Provide the [X, Y] coordinate of the cell's center where the given text is located.  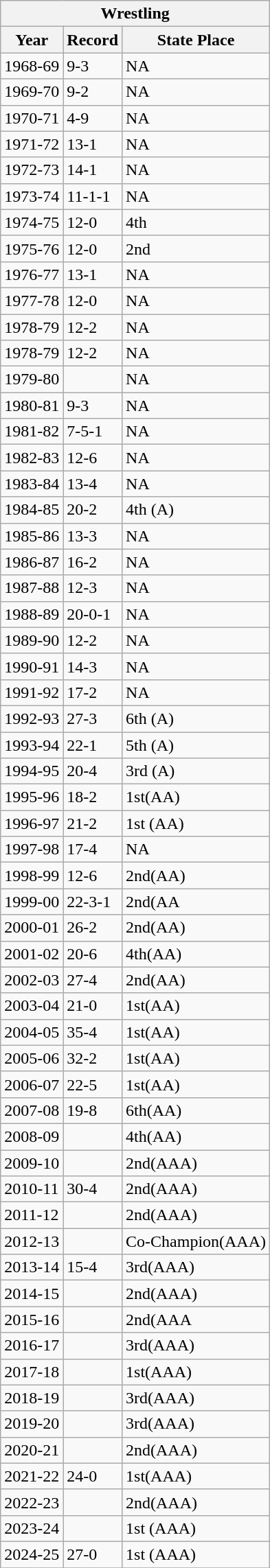
5th (A) [196, 745]
1996-97 [32, 823]
17-2 [93, 692]
7-5-1 [93, 432]
State Place [196, 40]
18-2 [93, 797]
1974-75 [32, 222]
2015-16 [32, 1320]
2021-22 [32, 1476]
2013-14 [32, 1267]
12-3 [93, 588]
11-1-1 [93, 196]
20-0-1 [93, 614]
30-4 [93, 1189]
1982-83 [32, 458]
2nd [196, 248]
1987-88 [32, 588]
27-4 [93, 980]
1985-86 [32, 536]
1984-85 [32, 510]
6th (A) [196, 718]
19-8 [93, 1110]
2017-18 [32, 1372]
2002-03 [32, 980]
4-9 [93, 118]
32-2 [93, 1058]
1998-99 [32, 876]
2008-09 [32, 1136]
20-6 [93, 954]
16-2 [93, 562]
1969-70 [32, 92]
21-0 [93, 1006]
26-2 [93, 928]
2019-20 [32, 1424]
14-3 [93, 666]
1999-00 [32, 902]
22-5 [93, 1084]
1970-71 [32, 118]
1977-78 [32, 301]
2006-07 [32, 1084]
1983-84 [32, 484]
21-2 [93, 823]
2012-13 [32, 1241]
1995-96 [32, 797]
2023-24 [32, 1528]
1990-91 [32, 666]
Wrestling [135, 14]
1st (AA) [196, 823]
1989-90 [32, 640]
2003-04 [32, 1006]
22-3-1 [93, 902]
35-4 [93, 1032]
Record [93, 40]
1991-92 [32, 692]
1993-94 [32, 745]
1972-73 [32, 170]
2024-25 [32, 1554]
15-4 [93, 1267]
22-1 [93, 745]
1979-80 [32, 379]
14-1 [93, 170]
2004-05 [32, 1032]
27-0 [93, 1554]
9-2 [93, 92]
1968-69 [32, 66]
13-4 [93, 484]
2022-23 [32, 1502]
1976-77 [32, 274]
1975-76 [32, 248]
24-0 [93, 1476]
2001-02 [32, 954]
1986-87 [32, 562]
2011-12 [32, 1215]
2014-15 [32, 1294]
1994-95 [32, 771]
20-2 [93, 510]
1992-93 [32, 718]
13-3 [93, 536]
Year [32, 40]
2020-21 [32, 1450]
1997-98 [32, 850]
4th (A) [196, 510]
Co-Champion(AAA) [196, 1241]
2000-01 [32, 928]
20-4 [93, 771]
2010-11 [32, 1189]
2005-06 [32, 1058]
2009-10 [32, 1163]
1971-72 [32, 144]
2nd(AA [196, 902]
2016-17 [32, 1346]
4th [196, 222]
17-4 [93, 850]
2nd(AAA [196, 1320]
1988-89 [32, 614]
6th(AA) [196, 1110]
2007-08 [32, 1110]
1981-82 [32, 432]
3rd (A) [196, 771]
27-3 [93, 718]
1980-81 [32, 406]
1973-74 [32, 196]
2018-19 [32, 1398]
